Detect which cell encompasses the target text, then output its (x, y) center coordinate. 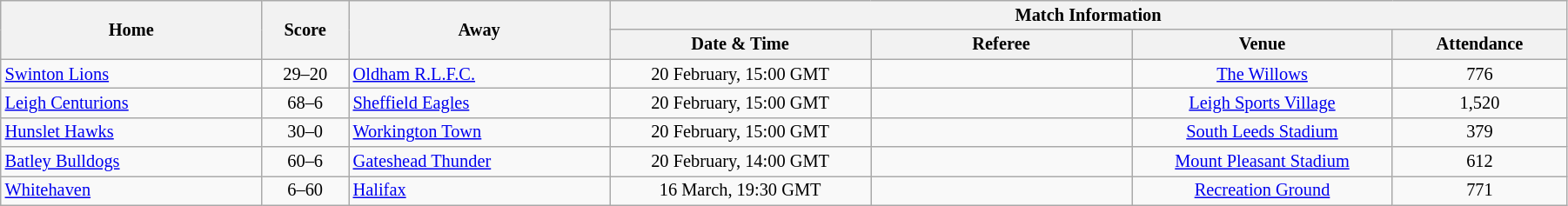
Referee (1002, 44)
776 (1479, 74)
South Leeds Stadium (1263, 132)
Attendance (1479, 44)
Leigh Centurions (131, 103)
29–20 (305, 74)
20 February, 14:00 GMT (740, 162)
30–0 (305, 132)
612 (1479, 162)
Whitehaven (131, 190)
Leigh Sports Village (1263, 103)
Swinton Lions (131, 74)
Mount Pleasant Stadium (1263, 162)
Date & Time (740, 44)
Match Information (1089, 15)
6–60 (305, 190)
The Willows (1263, 74)
Halifax (479, 190)
Oldham R.L.F.C. (479, 74)
Away (479, 30)
379 (1479, 132)
Score (305, 30)
Home (131, 30)
1,520 (1479, 103)
Workington Town (479, 132)
Hunslet Hawks (131, 132)
68–6 (305, 103)
Venue (1263, 44)
16 March, 19:30 GMT (740, 190)
Gateshead Thunder (479, 162)
Sheffield Eagles (479, 103)
Recreation Ground (1263, 190)
60–6 (305, 162)
771 (1479, 190)
Batley Bulldogs (131, 162)
